Provide the [x, y] coordinate of the cell's center where the given text is located.  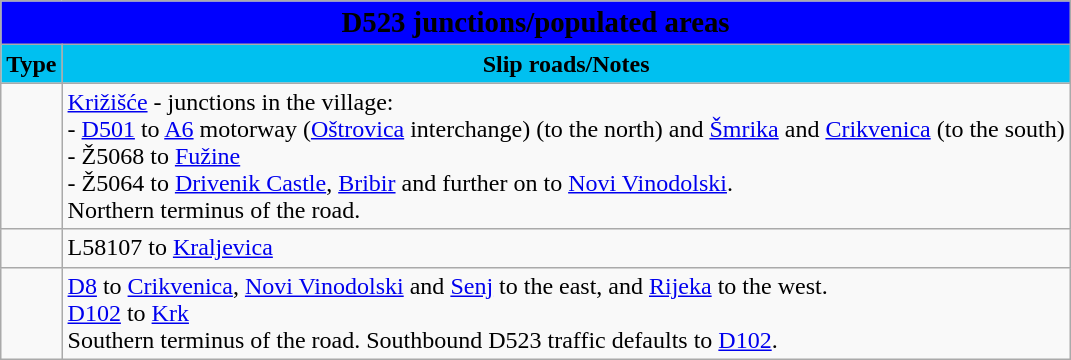
Type [32, 64]
L58107 to Kraljevica [566, 248]
D523 junctions/populated areas [536, 23]
Slip roads/Notes [566, 64]
